Output the [x, y] coordinate of the center of the cell containing the given text.  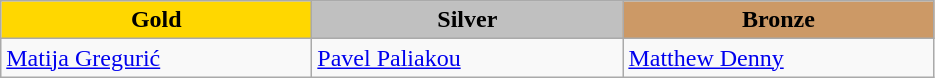
Matthew Denny [778, 58]
Bronze [778, 20]
Pavel Paliakou [468, 58]
Silver [468, 20]
Gold [156, 20]
Matija Gregurić [156, 58]
